From the cell containing the given text, extract its center point as (X, Y) coordinate. 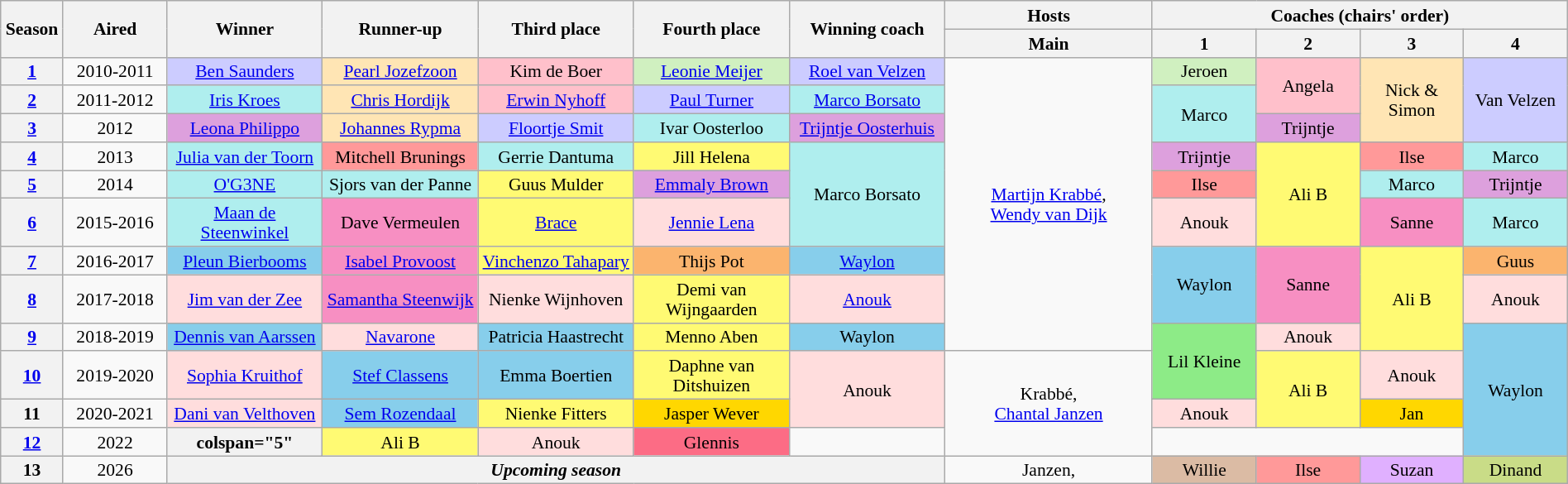
Menno Aben (711, 337)
10 (32, 376)
2026 (114, 470)
Roel van Velzen (867, 71)
2019-2020 (114, 376)
13 (32, 470)
Leonie Meijer (711, 71)
Sem Rozendaal (400, 414)
Jim van der Zee (245, 299)
Van Velzen (1516, 99)
Isabel Provoost (400, 261)
Sjors van der Panne (400, 184)
Leona Philippo (245, 128)
6 (32, 223)
Thijs Pot (711, 261)
Iris Kroes (245, 100)
Erwin Nyhoff (556, 100)
Dave Vermeulen (400, 223)
2015-2016 (114, 223)
Martijn Krabbé,Wendy van Dijk (1049, 204)
Jill Helena (711, 156)
Mitchell Brunings (400, 156)
Glennis (711, 442)
Gerrie Dantuma (556, 156)
Jasper Wever (711, 414)
Guus Mulder (556, 184)
Hosts (1049, 15)
Floortje Smit (556, 128)
Trijntje Oosterhuis (867, 128)
Suzan (1411, 470)
Nick & Simon (1411, 99)
2010-2011 (114, 71)
Guus (1516, 261)
Jeroen (1204, 71)
Nienke Wijnhoven (556, 299)
8 (32, 299)
Main (1049, 43)
Nienke Fitters (556, 414)
11 (32, 414)
Vinchenzo Tahapary (556, 261)
5 (32, 184)
Winning coach (867, 29)
Johannes Rypma (400, 128)
Ben Saunders (245, 71)
Daphne van Ditshuizen (711, 376)
Dani van Velthoven (245, 414)
Demi van Wijngaarden (711, 299)
7 (32, 261)
Paul Turner (711, 100)
Runner-up (400, 29)
2020-2021 (114, 414)
2013 (114, 156)
2016-2017 (114, 261)
Krabbé,Chantal Janzen (1049, 404)
Jennie Lena (711, 223)
Fourth place (711, 29)
Kim de Boer (556, 71)
Pearl Jozefzoon (400, 71)
Dennis van Aarssen (245, 337)
Emma Boertien (556, 376)
Willie (1204, 470)
Winner (245, 29)
Aired (114, 29)
colspan="5" (245, 442)
Chris Hordijk (400, 100)
Julia van der Toorn (245, 156)
Angela (1308, 85)
Coaches (chairs' order) (1360, 15)
Ivar Oosterloo (711, 128)
Emmaly Brown (711, 184)
2018-2019 (114, 337)
9 (32, 337)
Sophia Kruithof (245, 376)
Pleun Bierbooms (245, 261)
12 (32, 442)
2017-2018 (114, 299)
Maan de Steenwinkel (245, 223)
Navarone (400, 337)
Dinand (1516, 470)
2014 (114, 184)
Stef Classens (400, 376)
2012 (114, 128)
Upcoming season (556, 470)
Jan (1411, 414)
O'G3NE (245, 184)
Third place (556, 29)
2011-2012 (114, 100)
Samantha Steenwijk (400, 299)
Brace (556, 223)
Janzen, (1049, 470)
Season (32, 29)
2022 (114, 442)
Lil Kleine (1204, 361)
Patricia Haastrecht (556, 337)
